Provide the (X, Y) coordinate of the cell's center where the given text is located.  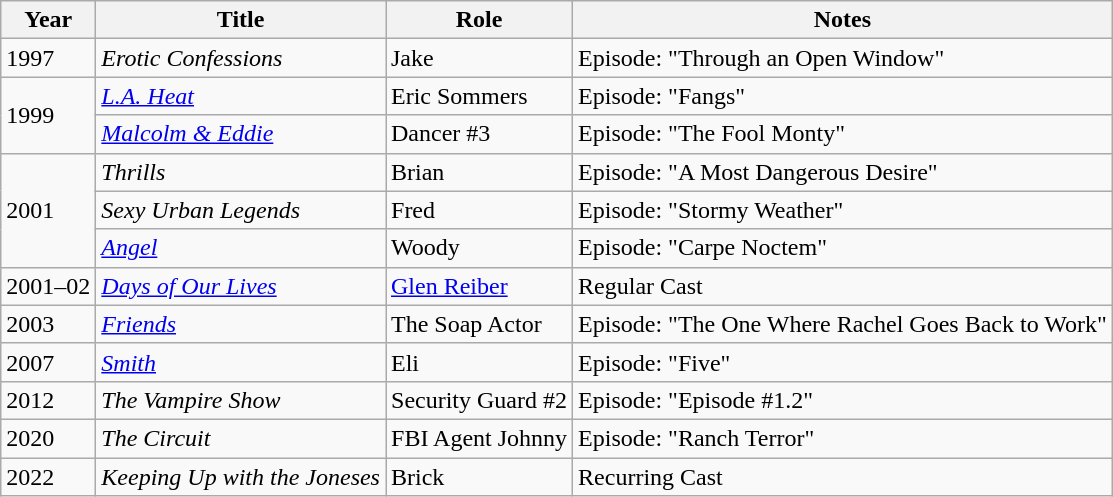
Role (480, 20)
Jake (480, 58)
Episode: "Through an Open Window" (843, 58)
Episode: "Five" (843, 362)
Glen Reiber (480, 286)
Malcolm & Eddie (241, 134)
Episode: "A Most Dangerous Desire" (843, 172)
Sexy Urban Legends (241, 210)
L.A. Heat (241, 96)
Friends (241, 324)
Eli (480, 362)
Episode: "Carpe Noctem" (843, 248)
Dancer #3 (480, 134)
Notes (843, 20)
Episode: "Episode #1.2" (843, 400)
Eric Sommers (480, 96)
Brick (480, 477)
2001–02 (48, 286)
Recurring Cast (843, 477)
Thrills (241, 172)
Days of Our Lives (241, 286)
Brian (480, 172)
2022 (48, 477)
Episode: "The One Where Rachel Goes Back to Work" (843, 324)
Erotic Confessions (241, 58)
Episode: "The Fool Monty" (843, 134)
The Soap Actor (480, 324)
Title (241, 20)
FBI Agent Johnny (480, 438)
Angel (241, 248)
The Circuit (241, 438)
2003 (48, 324)
Episode: "Stormy Weather" (843, 210)
Fred (480, 210)
2001 (48, 210)
Keeping Up with the Joneses (241, 477)
Year (48, 20)
2012 (48, 400)
Woody (480, 248)
2007 (48, 362)
Episode: "Fangs" (843, 96)
Smith (241, 362)
Security Guard #2 (480, 400)
Episode: "Ranch Terror" (843, 438)
1999 (48, 115)
Regular Cast (843, 286)
The Vampire Show (241, 400)
1997 (48, 58)
2020 (48, 438)
